For the text-containing cell, return its midpoint in [X, Y] coordinate format. 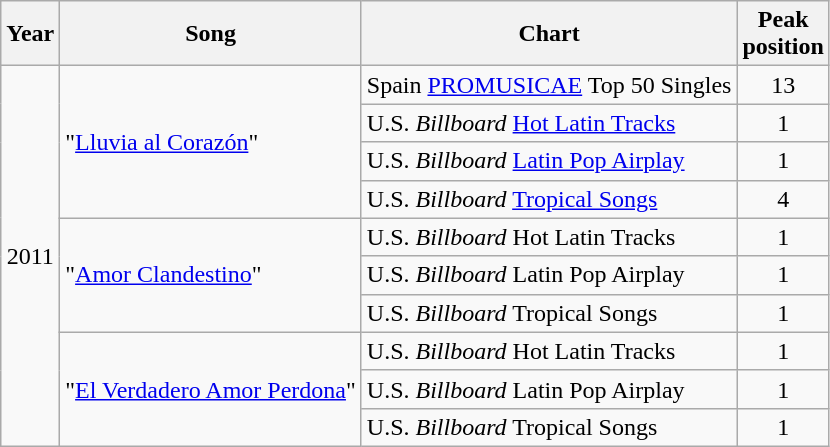
"Amor Clandestino" [210, 275]
Chart [549, 34]
2011 [30, 256]
Song [210, 34]
Spain PROMUSICAE Top 50 Singles [549, 85]
13 [783, 85]
4 [783, 199]
Peakposition [783, 34]
"Lluvia al Corazón" [210, 142]
Year [30, 34]
"El Verdadero Amor Perdona" [210, 389]
